Detect which cell encompasses the target text, then output its (X, Y) center coordinate. 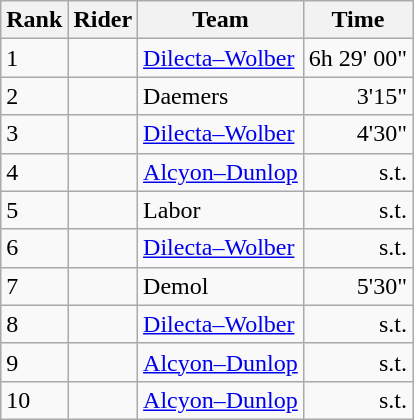
4 (34, 172)
9 (34, 362)
6 (34, 248)
Rank (34, 20)
10 (34, 400)
1 (34, 58)
5'30" (358, 286)
Time (358, 20)
4'30" (358, 134)
5 (34, 210)
Rider (103, 20)
7 (34, 286)
8 (34, 324)
2 (34, 96)
6h 29' 00" (358, 58)
3'15" (358, 96)
Team (221, 20)
Demol (221, 286)
Daemers (221, 96)
3 (34, 134)
Labor (221, 210)
